Provide the [X, Y] coordinate of the cell's center where the given text is located.  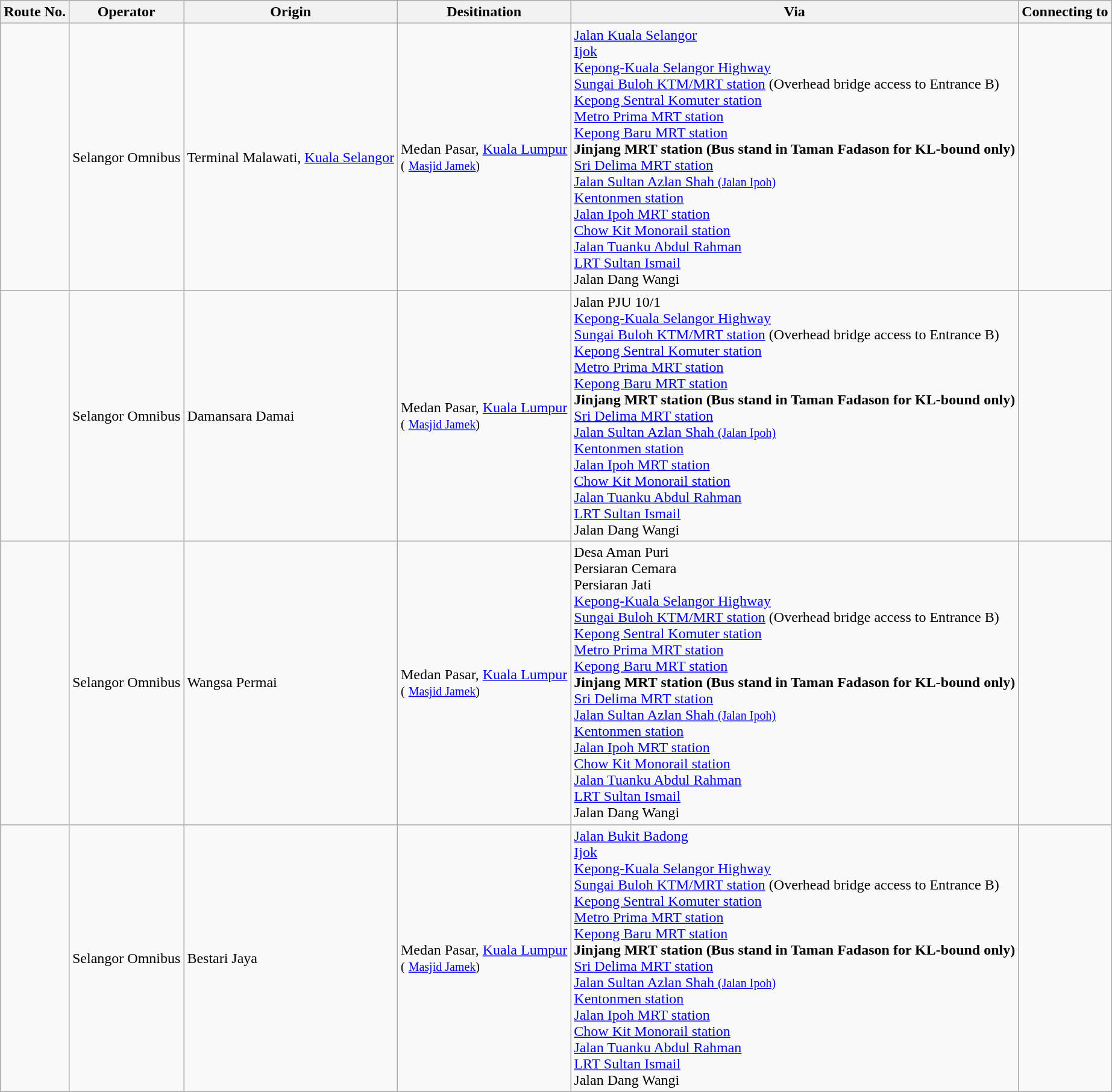
Wangsa Permai [291, 683]
Origin [291, 12]
Damansara Damai [291, 416]
Connecting to [1065, 12]
Terminal Malawati, Kuala Selangor [291, 157]
Route No. [35, 12]
Via [794, 12]
Desitination [483, 12]
Bestari Jaya [291, 958]
Operator [126, 12]
